Identify which cell holds the provided text, then report its (X, Y) central coordinate. 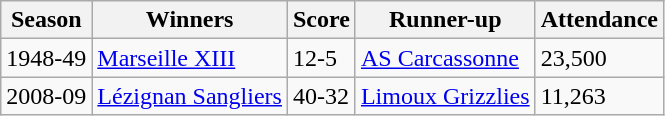
Runner-up (445, 20)
2008-09 (46, 96)
Lézignan Sangliers (190, 96)
Attendance (599, 20)
Score (321, 20)
40-32 (321, 96)
23,500 (599, 58)
Limoux Grizzlies (445, 96)
Season (46, 20)
1948-49 (46, 58)
Marseille XIII (190, 58)
AS Carcassonne (445, 58)
12-5 (321, 58)
Winners (190, 20)
11,263 (599, 96)
